Detect which cell encompasses the target text, then output its (X, Y) center coordinate. 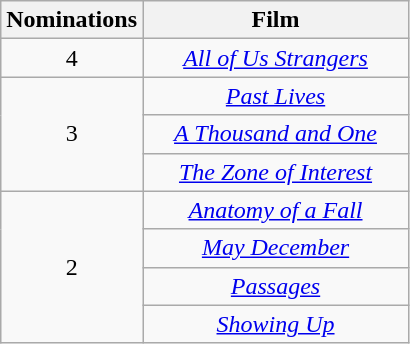
Past Lives (275, 96)
3 (72, 134)
Passages (275, 286)
A Thousand and One (275, 134)
2 (72, 267)
All of Us Strangers (275, 58)
May December (275, 248)
Showing Up (275, 324)
The Zone of Interest (275, 172)
Nominations (72, 20)
Anatomy of a Fall (275, 210)
Film (275, 20)
4 (72, 58)
